Pinpoint the cell where the given text exists, returning its [x, y] midpoint coordinate. 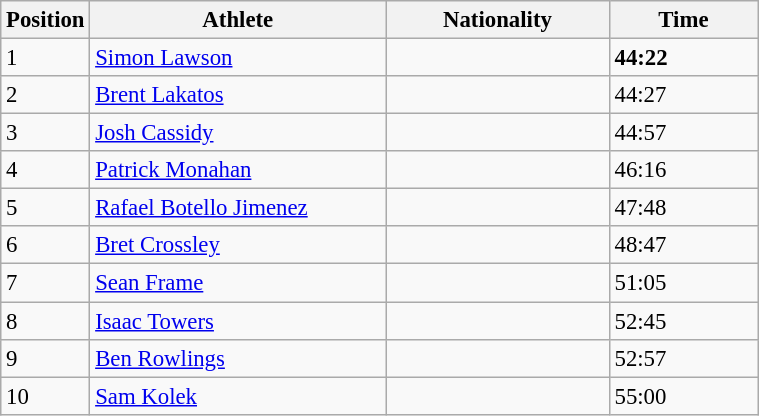
Isaac Towers [238, 321]
Josh Cassidy [238, 133]
Brent Lakatos [238, 95]
2 [46, 95]
7 [46, 283]
Time [683, 20]
Bret Crossley [238, 245]
44:57 [683, 133]
48:47 [683, 245]
47:48 [683, 208]
1 [46, 58]
6 [46, 245]
Rafael Botello Jimenez [238, 208]
Athlete [238, 20]
Ben Rowlings [238, 358]
52:45 [683, 321]
52:57 [683, 358]
4 [46, 170]
5 [46, 208]
46:16 [683, 170]
51:05 [683, 283]
Sean Frame [238, 283]
Nationality [498, 20]
44:22 [683, 58]
55:00 [683, 396]
8 [46, 321]
Simon Lawson [238, 58]
Patrick Monahan [238, 170]
44:27 [683, 95]
10 [46, 396]
Sam Kolek [238, 396]
Position [46, 20]
9 [46, 358]
3 [46, 133]
